Scan for the cell matching the given text and deliver its (X, Y) coordinate at center. 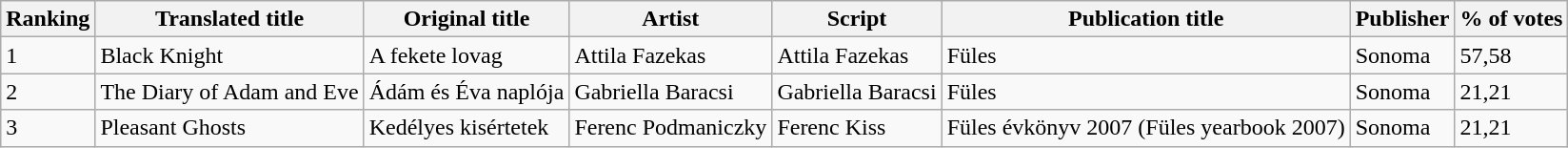
Kedélyes kisértetek (466, 128)
Publication title (1146, 19)
Ádám és Éva naplója (466, 92)
Ferenc Kiss (857, 128)
Ferenc Podmaniczky (670, 128)
Ranking (48, 19)
Black Knight (229, 55)
3 (48, 128)
% of votes (1512, 19)
Original title (466, 19)
A fekete lovag (466, 55)
57,58 (1512, 55)
Füles évkönyv 2007 (Füles yearbook 2007) (1146, 128)
Script (857, 19)
Translated title (229, 19)
Artist (670, 19)
Pleasant Ghosts (229, 128)
2 (48, 92)
The Diary of Adam and Eve (229, 92)
1 (48, 55)
Publisher (1402, 19)
